From the cell containing the given text, extract its center point as [x, y] coordinate. 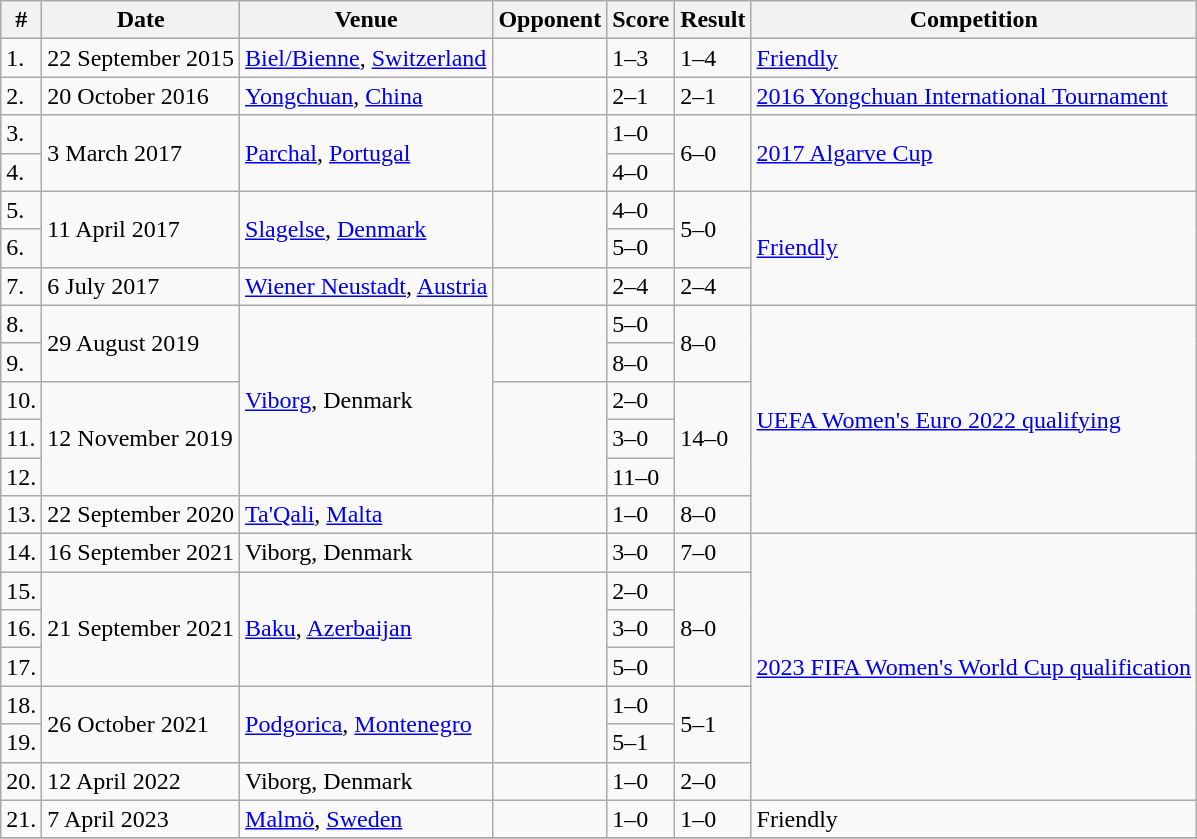
11. [22, 438]
2016 Yongchuan International Tournament [974, 96]
Competition [974, 20]
Opponent [550, 20]
Date [141, 20]
Slagelse, Denmark [366, 229]
11 April 2017 [141, 229]
2023 FIFA Women's World Cup qualification [974, 667]
9. [22, 362]
15. [22, 591]
6–0 [713, 153]
1. [22, 58]
Ta'Qali, Malta [366, 515]
26 October 2021 [141, 724]
19. [22, 743]
12 April 2022 [141, 781]
17. [22, 667]
2. [22, 96]
3 March 2017 [141, 153]
7–0 [713, 553]
21 September 2021 [141, 629]
20. [22, 781]
8. [22, 324]
7 April 2023 [141, 819]
7. [22, 286]
14. [22, 553]
Parchal, Portugal [366, 153]
Score [641, 20]
29 August 2019 [141, 343]
6. [22, 248]
1–4 [713, 58]
14–0 [713, 438]
2017 Algarve Cup [974, 153]
1–3 [641, 58]
UEFA Women's Euro 2022 qualifying [974, 419]
21. [22, 819]
16 September 2021 [141, 553]
Result [713, 20]
Baku, Azerbaijan [366, 629]
11–0 [641, 477]
Malmö, Sweden [366, 819]
Venue [366, 20]
Podgorica, Montenegro [366, 724]
13. [22, 515]
12. [22, 477]
20 October 2016 [141, 96]
# [22, 20]
Biel/Bienne, Switzerland [366, 58]
5. [22, 210]
Wiener Neustadt, Austria [366, 286]
22 September 2020 [141, 515]
6 July 2017 [141, 286]
12 November 2019 [141, 438]
22 September 2015 [141, 58]
3. [22, 134]
18. [22, 705]
10. [22, 400]
16. [22, 629]
4. [22, 172]
Yongchuan, China [366, 96]
